Provide the (x, y) coordinate of the cell's center where the given text is located.  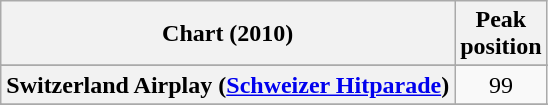
Chart (2010) (228, 34)
Switzerland Airplay (Schweizer Hitparade) (228, 85)
99 (501, 85)
Peakposition (501, 34)
